Return (X, Y) of the center of cell containing provided text 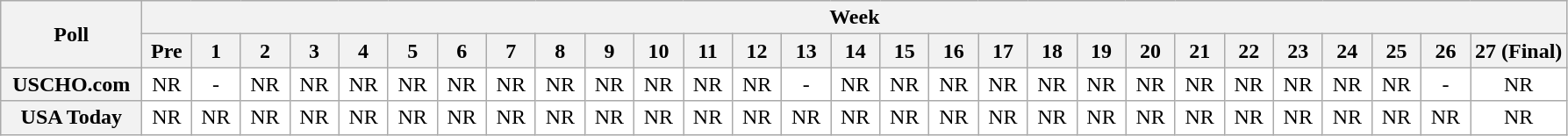
6 (462, 51)
22 (1249, 51)
13 (806, 51)
2 (265, 51)
8 (560, 51)
26 (1445, 51)
14 (856, 51)
18 (1052, 51)
12 (757, 51)
27 (Final) (1519, 51)
10 (658, 51)
Week (855, 18)
4 (363, 51)
USCHO.com (72, 84)
Poll (72, 34)
7 (511, 51)
1 (216, 51)
17 (1003, 51)
11 (707, 51)
24 (1347, 51)
Pre (167, 51)
23 (1298, 51)
25 (1396, 51)
3 (314, 51)
16 (954, 51)
15 (905, 51)
21 (1199, 51)
9 (609, 51)
USA Today (72, 118)
19 (1101, 51)
5 (412, 51)
20 (1150, 51)
